For the text-containing cell, return its midpoint in [x, y] coordinate format. 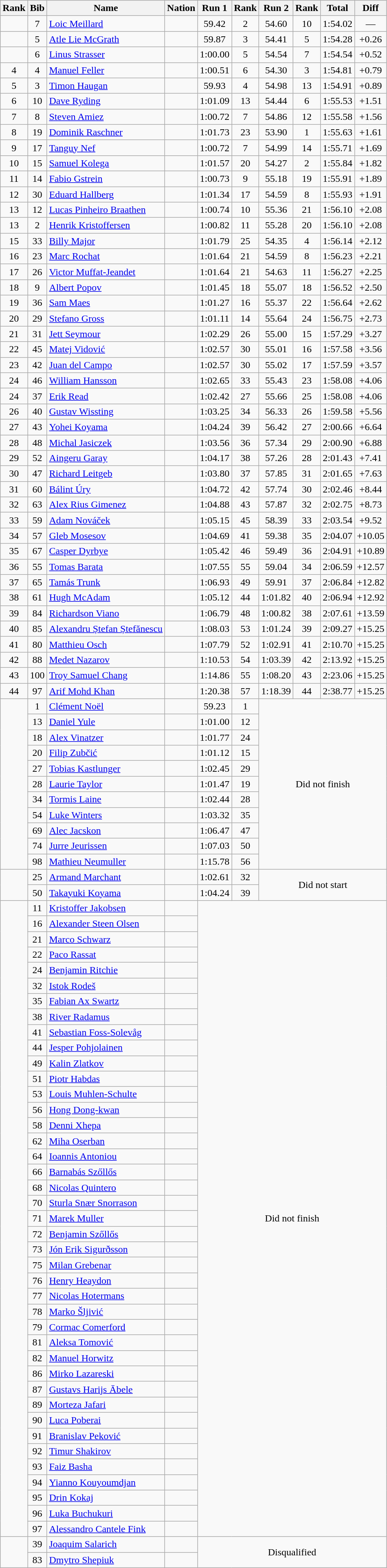
Henry Heaydon [106, 1281]
1:57.59 [338, 365]
+7.41 [371, 458]
Steven Amiez [106, 117]
1:06.47 [215, 830]
2:23.06 [338, 675]
59.42 [215, 24]
1:55.91 [338, 179]
Filip Zubčić [106, 753]
1:15.78 [215, 861]
55.66 [276, 396]
64 [37, 1156]
Loic Meillard [106, 24]
Gustavs Harijs Ābele [106, 1389]
1:14.86 [215, 675]
77 [37, 1296]
+5.56 [371, 411]
1:10.53 [215, 660]
Jesper Pohjolainen [106, 1048]
Medet Nazarov [106, 660]
1:54.81 [338, 70]
84 [37, 613]
1:02.42 [215, 396]
Timur Shakirov [106, 1451]
2:03.54 [338, 520]
1:05.12 [215, 598]
1:56.23 [338, 256]
1:03.25 [215, 411]
2:04.91 [338, 551]
1:01.73 [215, 132]
Marko Šljivić [106, 1312]
Louis Muhlen-Schulte [106, 1094]
Daniel Yule [106, 722]
Juan del Campo [106, 365]
87 [37, 1389]
Arif Mohd Khan [106, 691]
94 [37, 1482]
1:55.71 [338, 148]
2:06.84 [338, 582]
1:56.14 [338, 241]
55.43 [276, 380]
Troy Samuel Chang [106, 675]
56.42 [276, 427]
55.07 [276, 287]
+1.61 [371, 132]
57.26 [276, 458]
1:55.58 [338, 117]
1:54.02 [338, 24]
Victor Muffat-Jeandet [106, 272]
Bálint Úry [106, 489]
+2.62 [371, 303]
1:00.51 [215, 70]
1:56.52 [338, 287]
1:05.42 [215, 551]
Tobias Kastlunger [106, 769]
83 [37, 1560]
2:06.59 [338, 567]
82 [37, 1358]
1:01.11 [215, 318]
Piotr Habdas [106, 1079]
Manuel Feller [106, 70]
100 [37, 675]
1:55.53 [338, 101]
1:04.72 [215, 489]
Mathieu Neumuller [106, 861]
56.33 [276, 411]
+2.73 [371, 318]
1:03.56 [215, 442]
Lucas Pinheiro Braathen [106, 210]
Tormis Laine [106, 799]
1:04.88 [215, 505]
57.34 [276, 442]
Fabio Gstrein [106, 179]
+3.56 [371, 349]
2:02.46 [338, 489]
Luka Buchukuri [106, 1513]
+2.25 [371, 272]
Total [338, 8]
53.90 [276, 132]
Yohei Koyama [106, 427]
55.18 [276, 179]
2:01.65 [338, 474]
59.38 [276, 536]
Gustav Wissting [106, 411]
62 [37, 1141]
+1.69 [371, 148]
Clément Noël [106, 707]
Morteza Jafari [106, 1405]
86 [37, 1374]
59.93 [215, 86]
71 [37, 1219]
75 [37, 1265]
Armand Marchant [106, 877]
Michal Jasiczek [106, 442]
1:01.77 [215, 738]
Sturla Snær Snorrason [106, 1203]
Matthieu Osch [106, 644]
Tamás Trunk [106, 582]
1:01.12 [215, 753]
+8.44 [371, 489]
1:02.29 [215, 334]
1:20.38 [215, 691]
Barnabás Szőllős [106, 1172]
Did not start [323, 885]
2:01.43 [338, 458]
Tomas Barata [106, 567]
95 [37, 1498]
+1.89 [371, 179]
70 [37, 1203]
1:55.93 [338, 194]
1:07.79 [215, 644]
Eduard Hallberg [106, 194]
59.87 [215, 39]
1:03.32 [215, 815]
+2.21 [371, 256]
Istok Rodeš [106, 986]
1:04.69 [215, 536]
+12.92 [371, 598]
1:02.45 [215, 769]
2:02.75 [338, 505]
55.36 [276, 210]
+3.57 [371, 365]
Bib [37, 8]
1:00.00 [215, 55]
2:09.27 [338, 629]
1:01.09 [215, 101]
98 [37, 861]
Nicolas Quintero [106, 1188]
+12.57 [371, 567]
Joaquim Salarich [106, 1544]
1:05.15 [215, 520]
Jett Seymour [106, 334]
Nation [181, 8]
Gleb Mosesov [106, 536]
2:00.90 [338, 442]
+0.26 [371, 39]
Run 2 [276, 8]
Miha Oserban [106, 1141]
1:57.29 [338, 334]
1:07.55 [215, 567]
Benjamin Ritchie [106, 970]
55.28 [276, 225]
72 [37, 1234]
1:54.28 [338, 39]
89 [37, 1405]
58 [37, 1125]
51 [37, 1079]
Yianno Kouyoumdjan [106, 1482]
88 [37, 660]
+0.79 [371, 70]
Takayuki Koyama [106, 892]
Sam Maes [106, 303]
+13.59 [371, 613]
Stefano Gross [106, 318]
Hugh McAdam [106, 598]
1:04.17 [215, 458]
1:03.80 [215, 474]
Fabian Ax Swartz [106, 1001]
+6.88 [371, 442]
+1.82 [371, 163]
2:06.94 [338, 598]
Dominik Raschner [106, 132]
Alexandru Ștefan Ștefănescu [106, 629]
Jurre Jeurissen [106, 846]
+1.51 [371, 101]
1:08.20 [276, 675]
54.44 [276, 101]
Henrik Kristoffersen [106, 225]
96 [37, 1513]
59.49 [276, 551]
1:59.58 [338, 411]
55.00 [276, 334]
85 [37, 629]
90 [37, 1420]
Billy Major [106, 241]
Alex Vinatzer [106, 738]
Alessandro Cantele Fink [106, 1529]
Laurie Taylor [106, 784]
Adam Nováček [106, 520]
Hong Dong-kwan [106, 1110]
+10.89 [371, 551]
+7.63 [371, 474]
+10.05 [371, 536]
+0.52 [371, 55]
+1.91 [371, 194]
Luke Winters [106, 815]
Tanguy Nef [106, 148]
Dave Ryding [106, 101]
1:56.75 [338, 318]
1:01.47 [215, 784]
59.04 [276, 567]
65 [37, 582]
Marek Muller [106, 1219]
1:00.74 [215, 210]
1:56.27 [338, 272]
River Radamus [106, 1017]
2:00.66 [338, 427]
Faiz Basha [106, 1467]
57.74 [276, 489]
Aingeru Garay [106, 458]
54.63 [276, 272]
73 [37, 1250]
Matej Vidović [106, 349]
93 [37, 1467]
Denni Xhepa [106, 1125]
1:02.44 [215, 799]
57.87 [276, 505]
78 [37, 1312]
Timon Haugan [106, 86]
Name [106, 8]
54.35 [276, 241]
54.54 [276, 55]
66 [37, 1172]
54.98 [276, 86]
Diff [371, 8]
+0.89 [371, 86]
Kalin Zlatkov [106, 1063]
1:57.58 [338, 349]
Nicolas Hotermans [106, 1296]
1:01.24 [276, 629]
67 [37, 551]
59.91 [276, 582]
2:10.70 [338, 644]
Atle Lie McGrath [106, 39]
Paco Rassat [106, 955]
54.30 [276, 70]
+6.64 [371, 427]
Erik Read [106, 396]
Kristoffer Jakobsen [106, 908]
1:56.64 [338, 303]
Milan Grebenar [106, 1265]
1:02.65 [215, 380]
Richard Leitgeb [106, 474]
80 [37, 644]
58.39 [276, 520]
Luca Poberai [106, 1420]
Dmytro Shepiuk [106, 1560]
Richardson Viano [106, 613]
69 [37, 830]
54.41 [276, 39]
1:03.39 [276, 660]
1:01.27 [215, 303]
+1.56 [371, 117]
54.99 [276, 148]
1:01.82 [276, 598]
2:38.77 [338, 691]
+9.52 [371, 520]
81 [37, 1343]
1:01.34 [215, 194]
Sebastian Foss-Solevåg [106, 1032]
55.01 [276, 349]
1:54.91 [338, 86]
Drin Kokaj [106, 1498]
Mirko Lazareski [106, 1374]
1:06.79 [215, 613]
1:02.91 [276, 644]
+2.50 [371, 287]
1:55.63 [338, 132]
54.27 [276, 163]
1:07.03 [215, 846]
1:06.93 [215, 582]
William Hansson [106, 380]
Alec Jacskon [106, 830]
Run 1 [215, 8]
74 [37, 846]
Jón Erik Sigurðsson [106, 1250]
Marc Rochat [106, 256]
Albert Popov [106, 287]
57.85 [276, 474]
1:01.57 [215, 163]
+2.12 [371, 241]
1:01.45 [215, 287]
1:01.00 [215, 722]
Branislav Peković [106, 1435]
— [371, 24]
Benjamin Szőllős [106, 1234]
54.60 [276, 24]
+12.82 [371, 582]
1:01.79 [215, 241]
54.86 [276, 117]
Alexander Steen Olsen [106, 923]
76 [37, 1281]
Samuel Kolega [106, 163]
Linus Strasser [106, 55]
1:08.03 [215, 629]
2:04.07 [338, 536]
61 [37, 598]
Cormac Comerford [106, 1327]
Ioannis Antoniou [106, 1156]
63 [37, 505]
79 [37, 1327]
55.37 [276, 303]
59 [37, 520]
1:18.39 [276, 691]
60 [37, 489]
1:00.73 [215, 179]
1:02.61 [215, 877]
Marco Schwarz [106, 939]
59.23 [215, 707]
+3.27 [371, 334]
1:55.84 [338, 163]
68 [37, 1188]
2:13.92 [338, 660]
+8.73 [371, 505]
2:07.61 [338, 613]
Disqualified [292, 1552]
1:54.54 [338, 55]
55.02 [276, 365]
Casper Dyrbye [106, 551]
Aleksa Tomović [106, 1343]
55.64 [276, 318]
Alex Rius Gimenez [106, 505]
Manuel Horwitz [106, 1358]
91 [37, 1435]
92 [37, 1451]
